Pinpoint the cell where the given text exists, returning its [x, y] midpoint coordinate. 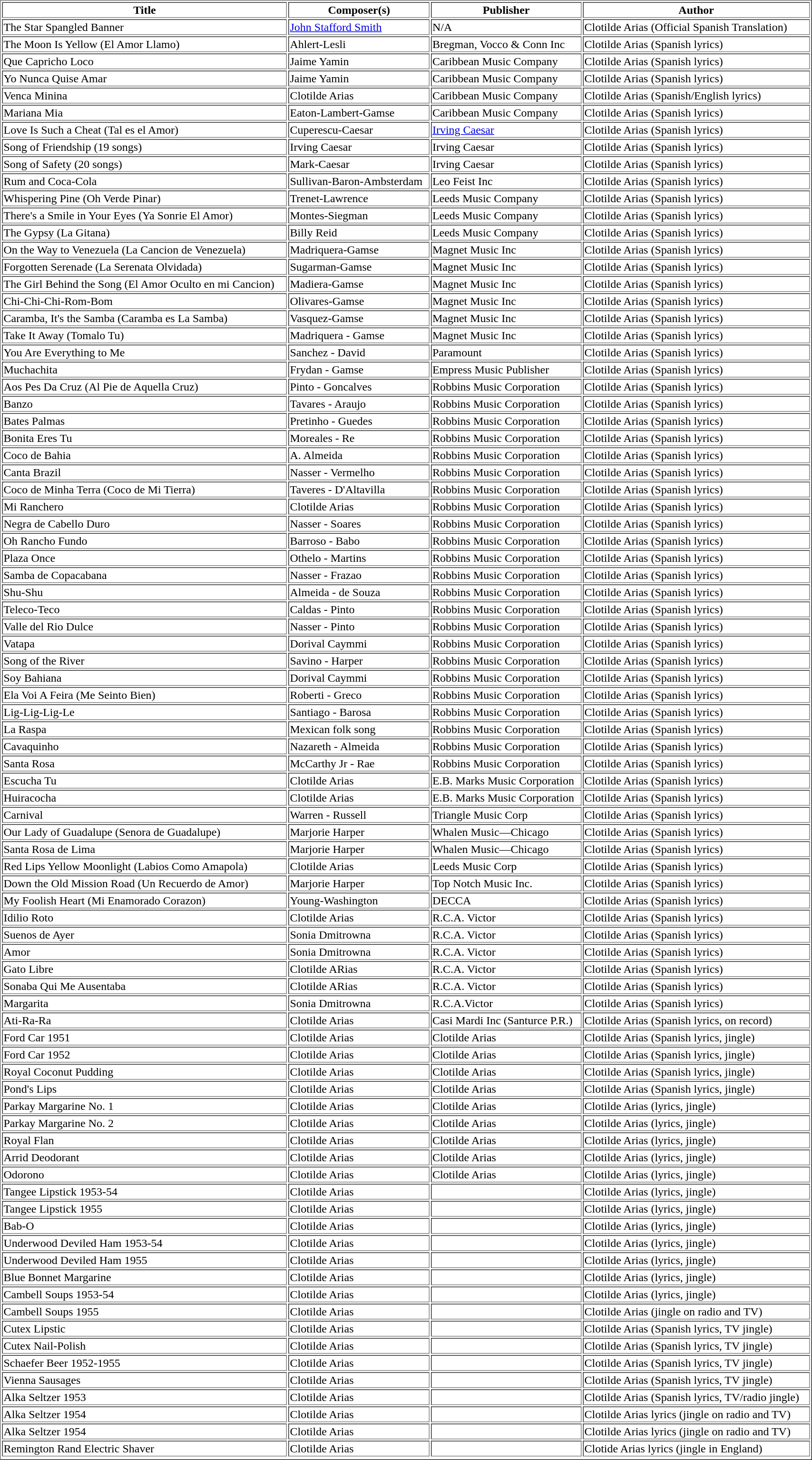
Nasser - Vermelho [359, 472]
Rum and Coca-Cola [145, 181]
Caramba, It's the Samba (Caramba es La Samba) [145, 318]
Que Capricho Loco [145, 61]
Frydan - Gamse [359, 369]
Venca Minina [145, 95]
Ford Car 1952 [145, 1054]
Samba de Copacabana [145, 575]
Clotilde Arias (Official Spanish Translation) [696, 27]
Clotilde Arias (Spanish/English lyrics) [696, 95]
Song of Safety (20 songs) [145, 164]
Song of the River [145, 660]
The Star Spangled Banner [145, 27]
Yo Nunca Quise Amar [145, 78]
Savino - Harper [359, 660]
Paramount [506, 352]
Eaton-Lambert-Gamse [359, 112]
Title [145, 10]
Santiago - Barosa [359, 712]
DECCA [506, 900]
Billy Reid [359, 232]
Odorono [145, 1174]
Sugarman-Gamse [359, 266]
Margarita [145, 1003]
Young-Washington [359, 900]
Tangee Lipstick 1953-54 [145, 1191]
Clotilde Arias (jingle on radio and TV) [696, 1311]
Olivares-Gamse [359, 301]
McCarthy Jr - Rae [359, 763]
Schaefer Beer 1952-1955 [145, 1362]
Cutex Lipstic [145, 1328]
Leeds Music Corp [506, 866]
Bates Palmas [145, 421]
Publisher [506, 10]
Ford Car 1951 [145, 1037]
Warren - Russell [359, 814]
Soy Bahiana [145, 677]
La Raspa [145, 729]
Take It Away (Tomalo Tu) [145, 335]
Underwood Deviled Ham 1955 [145, 1260]
Banzo [145, 403]
Coco de Minha Terra (Coco de Mi Tierra) [145, 489]
Mi Ranchero [145, 506]
Down the Old Mission Road (Un Recuerdo de Amor) [145, 883]
Sullivan-Baron-Ambsterdam [359, 181]
You Are Everything to Me [145, 352]
Forgotten Serenade (La Serenata Olvidada) [145, 266]
Negra de Cabello Duro [145, 523]
Triangle Music Corp [506, 814]
Blue Bonnet Margarine [145, 1277]
R.C.A.Victor [506, 1003]
Remington Rand Electric Shaver [145, 1448]
Cambell Soups 1955 [145, 1311]
Mariana Mia [145, 112]
Composer(s) [359, 10]
Oh Rancho Fundo [145, 540]
Muchachita [145, 369]
A. Almeida [359, 455]
There's a Smile in Your Eyes (Ya Sonrie El Amor) [145, 215]
Arrid Deodorant [145, 1157]
Barroso - Babo [359, 540]
Cuperescu-Caesar [359, 129]
Cutex Nail-Polish [145, 1345]
Bonita Eres Tu [145, 438]
Carnival [145, 814]
My Foolish Heart (Mi Enamorado Corazon) [145, 900]
Lig-Lig-Lig-Le [145, 712]
Moreales - Re [359, 438]
Casi Mardi Inc (Santurce P.R.) [506, 1020]
Ela Voi A Feira (Me Seinto Bien) [145, 695]
The Moon Is Yellow (El Amor Llamo) [145, 44]
Valle del Rio Dulce [145, 626]
Nasser - Soares [359, 523]
The Girl Behind the Song (El Amor Oculto en mi Cancion) [145, 284]
Mexican folk song [359, 729]
Red Lips Yellow Moonlight (Labios Como Amapola) [145, 866]
Santa Rosa [145, 763]
Love Is Such a Cheat (Tal es el Amor) [145, 129]
Vatapa [145, 643]
Tavares - Araujo [359, 403]
Trenet-Lawrence [359, 198]
Pretinho - Guedes [359, 421]
Sonaba Qui Me Ausentaba [145, 986]
Our Lady of Guadalupe (Senora de Guadalupe) [145, 832]
Sanchez - David [359, 352]
Mark-Caesar [359, 164]
Madriquera-Gamse [359, 249]
John Stafford Smith [359, 27]
Suenos de Ayer [145, 934]
Clotide Arias lyrics (jingle in England) [696, 1448]
Bab-O [145, 1225]
Parkay Margarine No. 1 [145, 1106]
N/A [506, 27]
Top Notch Music Inc. [506, 883]
Amor [145, 951]
Parkay Margarine No. 2 [145, 1123]
Taveres - D'Altavilla [359, 489]
Clotilde Arias (Spanish lyrics, on record) [696, 1020]
Idilio Roto [145, 917]
Madiera-Gamse [359, 284]
Almeida - de Souza [359, 592]
Song of Friendship (19 songs) [145, 147]
Roberti - Greco [359, 695]
Huiracocha [145, 797]
Nazareth - Almeida [359, 746]
Chi-Chi-Chi-Rom-Bom [145, 301]
Tangee Lipstick 1955 [145, 1208]
Clotilde Arias (Spanish lyrics, TV/radio jingle) [696, 1397]
Nasser - Frazao [359, 575]
Underwood Deviled Ham 1953-54 [145, 1243]
Pond's Lips [145, 1088]
Teleco-Teco [145, 609]
Canta Brazil [145, 472]
Leo Feist Inc [506, 181]
Author [696, 10]
Royal Flan [145, 1140]
Pinto - Goncalves [359, 386]
Gato Libre [145, 969]
Ati-Ra-Ra [145, 1020]
Santa Rosa de Lima [145, 849]
Shu-Shu [145, 592]
Othelo - Martins [359, 558]
Alka Seltzer 1953 [145, 1397]
Caldas - Pinto [359, 609]
Montes-Siegman [359, 215]
Plaza Once [145, 558]
Nasser - Pinto [359, 626]
Vasquez-Gamse [359, 318]
Aos Pes Da Cruz (Al Pie de Aquella Cruz) [145, 386]
Vienna Sausages [145, 1380]
Cavaquinho [145, 746]
Ahlert-Lesli [359, 44]
Madriquera - Gamse [359, 335]
Empress Music Publisher [506, 369]
Bregman, Vocco & Conn Inc [506, 44]
On the Way to Venezuela (La Cancion de Venezuela) [145, 249]
Coco de Bahia [145, 455]
Escucha Tu [145, 780]
The Gypsy (La Gitana) [145, 232]
Royal Coconut Pudding [145, 1071]
Cambell Soups 1953-54 [145, 1294]
Whispering Pine (Oh Verde Pinar) [145, 198]
